Scan for the cell matching the given text and deliver its [x, y] coordinate at center. 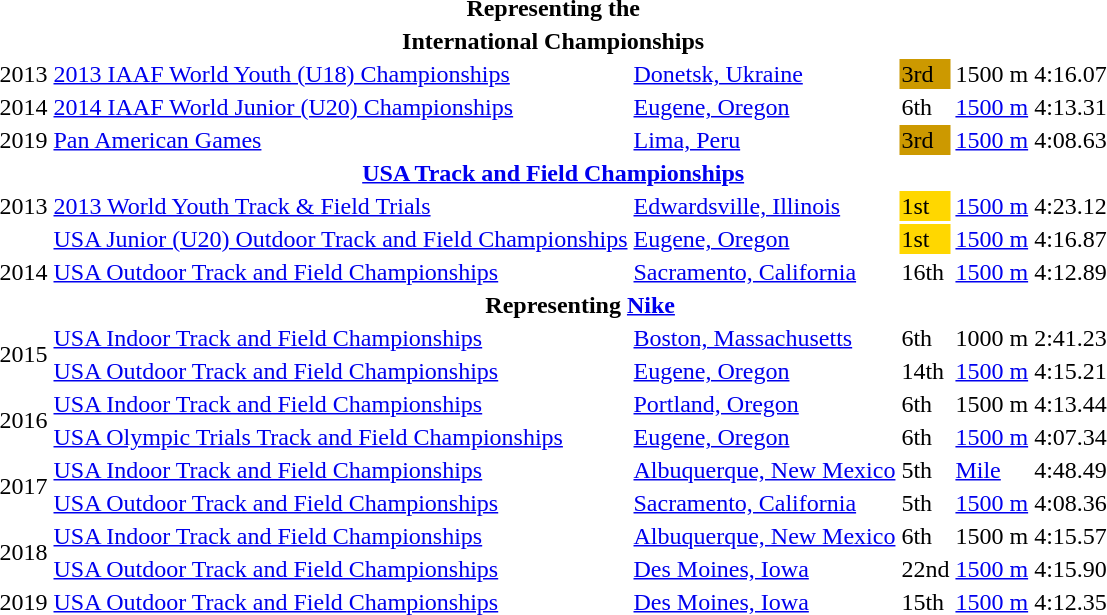
1000 m [992, 338]
22nd [926, 569]
2013 IAAF World Youth (U18) Championships [340, 74]
Donetsk, Ukraine [764, 74]
USA Olympic Trials Track and Field Championships [340, 437]
Lima, Peru [764, 140]
Edwardsville, Illinois [764, 206]
Portland, Oregon [764, 404]
2013 World Youth Track & Field Trials [340, 206]
2014 IAAF World Junior (U20) Championships [340, 107]
Boston, Massachusetts [764, 338]
16th [926, 272]
Mile [992, 470]
USA Junior (U20) Outdoor Track and Field Championships [340, 239]
14th [926, 371]
Des Moines, Iowa [764, 569]
Pan American Games [340, 140]
